From the cell containing the given text, extract its center point as [x, y] coordinate. 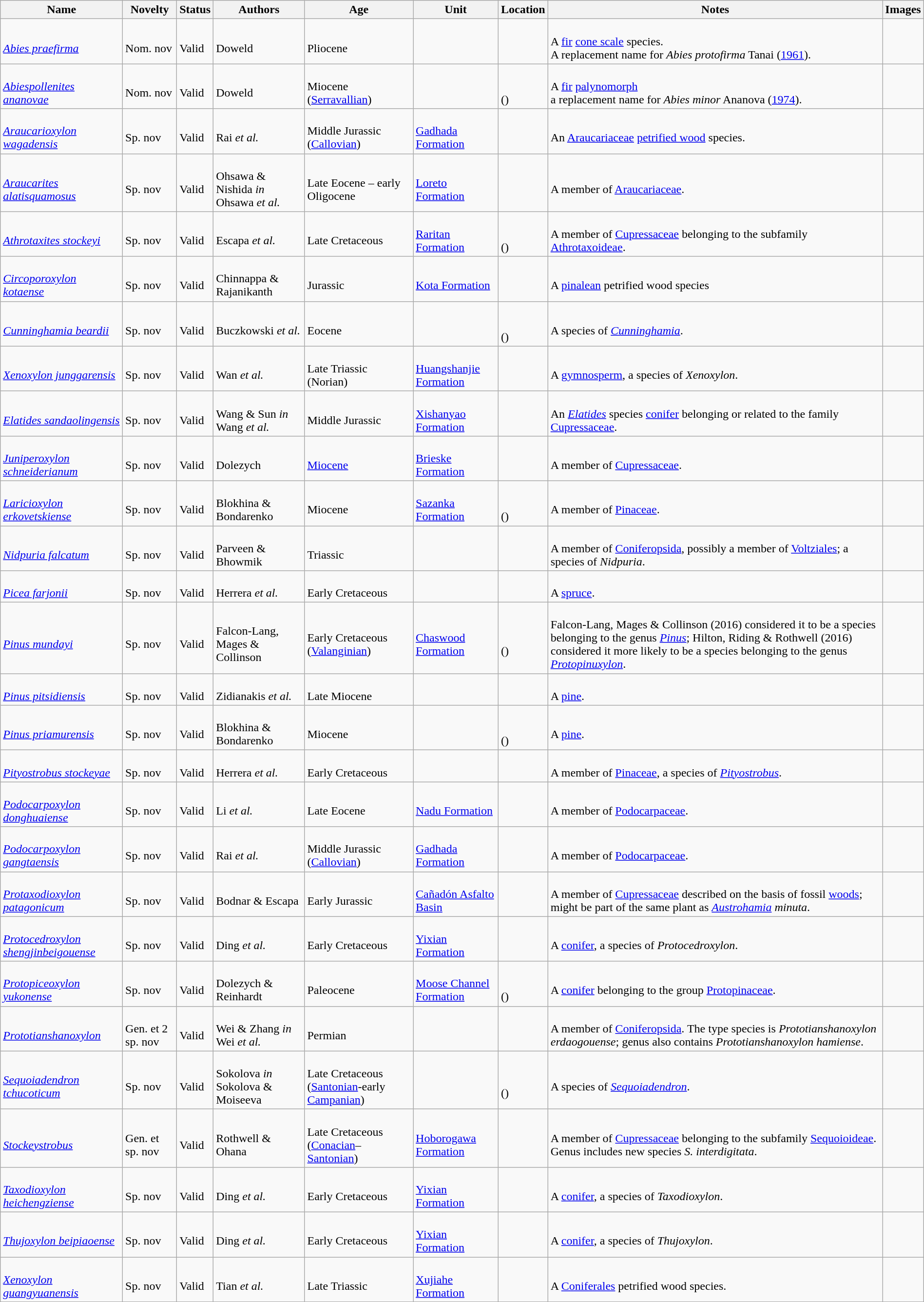
Cañadón Asfalto Basin [456, 894]
Name [61, 10]
Jurassic [359, 279]
Buczkowski et al. [259, 324]
Unit [456, 10]
Laricioxylon erkovetskiense [61, 503]
Pliocene [359, 41]
A species of Sequoiadendron. [715, 1080]
Loreto Formation [456, 182]
A conifer, a species of Protocedroxylon. [715, 939]
Wan et al. [259, 369]
Triassic [359, 548]
A member of Coniferopsida, possibly a member of Voltziales; a species of Nidpuria. [715, 548]
Circoporoxylon kotaense [61, 279]
Late Cretaceous (Conacian–Santonian) [359, 1138]
Early Jurassic [359, 894]
Middle Jurassic [359, 413]
Kota Formation [456, 279]
Cunninghamia beardii [61, 324]
A spruce. [715, 587]
Miocene (Serravallian) [359, 86]
A fir cone scale species. A replacement name for Abies protofirma Tanai (1961). [715, 41]
Chinnappa & Rajanikanth [259, 279]
Paleocene [359, 984]
Authors [259, 10]
Late Cretaceous (Santonian-early Campanian) [359, 1080]
Moose Channel Formation [456, 984]
Falcon-Lang, Mages & Collinson [259, 638]
A Coniferales petrified wood species. [715, 1279]
Pinus priamurensis [61, 728]
Gen. et sp. nov [150, 1138]
Xenoxylon junggarensis [61, 369]
Dolezych [259, 458]
Pinus mundayi [61, 638]
Location [523, 10]
A conifer belonging to the group Protopinaceae. [715, 984]
Huangshanjie Formation [456, 369]
Age [359, 10]
A fir palynomorph a replacement name for Abies minor Ananova (1974). [715, 86]
A member of Cupressaceae. [715, 458]
Stockeystrobus [61, 1138]
Protopiceoxylon yukonense [61, 984]
Sokolova in Sokolova & Moiseeva [259, 1080]
Nadu Formation [456, 804]
Xujiahe Formation [456, 1279]
Eocene [359, 324]
Tian et al. [259, 1279]
Gen. et 2 sp. nov [150, 1029]
Escapa et al. [259, 234]
Thujoxylon beipiaoense [61, 1234]
Rothwell & Ohana [259, 1138]
Xenoxylon guangyuanensis [61, 1279]
Abies praefirma [61, 41]
Bodnar & Escapa [259, 894]
A conifer, a species of Taxodioxylon. [715, 1189]
Images [903, 10]
Nidpuria falcatum [61, 548]
An Elatides species conifer belonging or related to the family Cupressaceae. [715, 413]
Late Triassic (Norian) [359, 369]
Abiespollenites ananovae [61, 86]
Status [195, 10]
Parveen & Bhowmik [259, 548]
Hoborogawa Formation [456, 1138]
Pityostrobus stockeyae [61, 766]
A member of Pinaceae, a species of Pityostrobus. [715, 766]
A gymnosperm, a species of Xenoxylon. [715, 369]
A member of Araucariaceae. [715, 182]
Wei & Zhang in Wei et al. [259, 1029]
Raritan Formation [456, 234]
Brieske Formation [456, 458]
Late Miocene [359, 689]
Dolezych & Reinhardt [259, 984]
Protocedroxylon shengjinbeigouense [61, 939]
An Araucariaceae petrified wood species. [715, 131]
Late Eocene [359, 804]
Late Eocene – early Oligocene [359, 182]
A member of Coniferopsida. The type species is Prototianshanoxylon erdaogouense; genus also contains Prototianshanoxylon hamiense. [715, 1029]
Podocarpoxylon gangtaensis [61, 849]
Ohsawa & Nishida in Ohsawa et al. [259, 182]
Araucarioxylon wagadensis [61, 131]
Li et al. [259, 804]
A member of Cupressaceae described on the basis of fossil woods; might be part of the same plant as Austrohamia minuta. [715, 894]
Novelty [150, 10]
Late Cretaceous [359, 234]
A conifer, a species of Thujoxylon. [715, 1234]
Elatides sandaolingensis [61, 413]
Sazanka Formation [456, 503]
A member of Cupressaceae belonging to the subfamily Athrotaxoideae. [715, 234]
A species of Cunninghamia. [715, 324]
Prototianshanoxylon [61, 1029]
Podocarpoxylon donghuaiense [61, 804]
Zidianakis et al. [259, 689]
A member of Cupressaceae belonging to the subfamily Sequoioideae. Genus includes new species S. interdigitata. [715, 1138]
Juniperoxylon schneiderianum [61, 458]
Notes [715, 10]
Sequoiadendron tchucoticum [61, 1080]
Early Cretaceous (Valanginian) [359, 638]
Araucarites alatisquamosus [61, 182]
Picea farjonii [61, 587]
Taxodioxylon heichengziense [61, 1189]
Permian [359, 1029]
Protaxodioxylon patagonicum [61, 894]
Athrotaxites stockeyi [61, 234]
Chaswood Formation [456, 638]
Late Triassic [359, 1279]
Wang & Sun in Wang et al. [259, 413]
Pinus pitsidiensis [61, 689]
A member of Pinaceae. [715, 503]
Xishanyao Formation [456, 413]
A pinalean petrified wood species [715, 279]
